Provide the (x, y) coordinate of the cell's center where the given text is located.  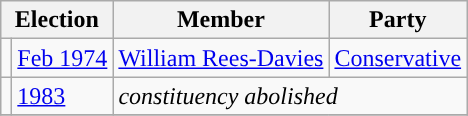
Feb 1974 (62, 58)
Member (221, 20)
constituency abolished (290, 96)
Election (57, 20)
Party (398, 20)
William Rees-Davies (221, 58)
1983 (62, 96)
Conservative (398, 58)
